Scan for the cell matching the given text and deliver its (x, y) coordinate at center. 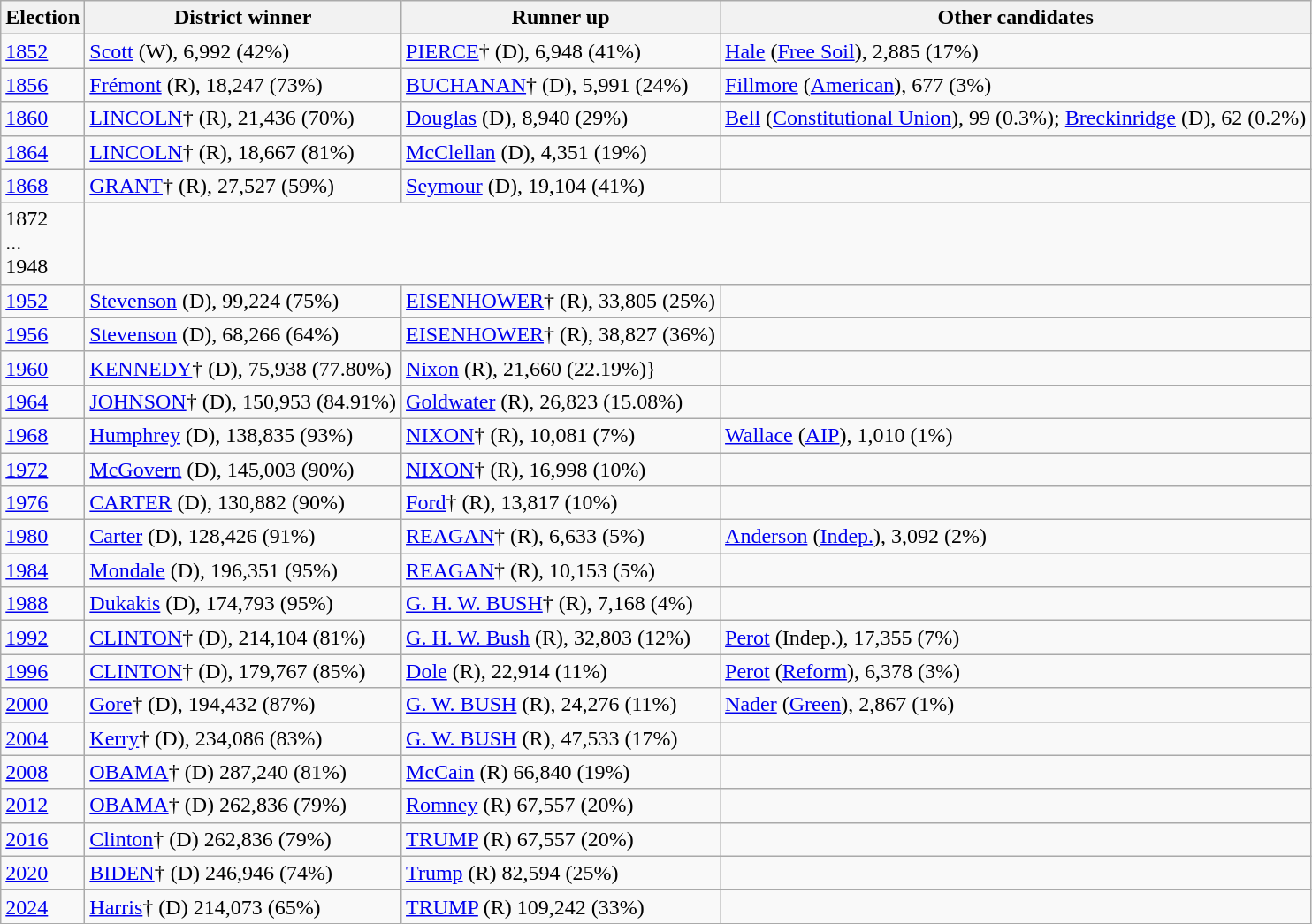
Clinton† (D) 262,836 (79%) (243, 839)
BIDEN† (D) 246,946 (74%) (243, 873)
2024 (42, 906)
Stevenson (D), 99,224 (75%) (243, 301)
Romney (R) 67,557 (20%) (561, 806)
LINCOLN† (R), 18,667 (81%) (243, 152)
Gore† (D), 194,432 (87%) (243, 705)
1864 (42, 152)
Bell (Constitutional Union), 99 (0.3%); Breckinridge (D), 62 (0.2%) (1016, 118)
OBAMA† (D) 287,240 (81%) (243, 772)
Dukakis (D), 174,793 (95%) (243, 604)
G. H. W. Bush (R), 32,803 (12%) (561, 638)
1856 (42, 85)
Trump (R) 82,594 (25%) (561, 873)
Perot (Indep.), 17,355 (7%) (1016, 638)
2016 (42, 839)
McClellan (D), 4,351 (19%) (561, 152)
REAGAN† (R), 6,633 (5%) (561, 537)
1868 (42, 186)
1976 (42, 503)
McCain (R) 66,840 (19%) (561, 772)
Fillmore (American), 677 (3%) (1016, 85)
Frémont (R), 18,247 (73%) (243, 85)
Anderson (Indep.), 3,092 (2%) (1016, 537)
McGovern (D), 145,003 (90%) (243, 470)
1964 (42, 401)
TRUMP (R) 109,242 (33%) (561, 906)
G. W. BUSH (R), 47,533 (17%) (561, 738)
Kerry† (D), 234,086 (83%) (243, 738)
Mondale (D), 196,351 (95%) (243, 570)
BUCHANAN† (D), 5,991 (24%) (561, 85)
Nader (Green), 2,867 (1%) (1016, 705)
G. W. BUSH (R), 24,276 (11%) (561, 705)
GRANT† (R), 27,527 (59%) (243, 186)
NIXON† (R), 10,081 (7%) (561, 435)
1980 (42, 537)
1988 (42, 604)
1968 (42, 435)
EISENHOWER† (R), 33,805 (25%) (561, 301)
2012 (42, 806)
PIERCE† (D), 6,948 (41%) (561, 51)
CLINTON† (D), 214,104 (81%) (243, 638)
Goldwater (R), 26,823 (15.08%) (561, 401)
Harris† (D) 214,073 (65%) (243, 906)
REAGAN† (R), 10,153 (5%) (561, 570)
Runner up (561, 18)
1984 (42, 570)
2000 (42, 705)
2004 (42, 738)
1960 (42, 368)
NIXON† (R), 16,998 (10%) (561, 470)
1996 (42, 671)
Other candidates (1016, 18)
Carter (D), 128,426 (91%) (243, 537)
1872...1948 (42, 243)
Hale (Free Soil), 2,885 (17%) (1016, 51)
2008 (42, 772)
EISENHOWER† (R), 38,827 (36%) (561, 334)
Humphrey (D), 138,835 (93%) (243, 435)
CARTER (D), 130,882 (90%) (243, 503)
1952 (42, 301)
JOHNSON† (D), 150,953 (84.91%) (243, 401)
1852 (42, 51)
Scott (W), 6,992 (42%) (243, 51)
Perot (Reform), 6,378 (3%) (1016, 671)
Seymour (D), 19,104 (41%) (561, 186)
KENNEDY† (D), 75,938 (77.80%) (243, 368)
2020 (42, 873)
Nixon (R), 21,660 (22.19%)} (561, 368)
Stevenson (D), 68,266 (64%) (243, 334)
G. H. W. BUSH† (R), 7,168 (4%) (561, 604)
Douglas (D), 8,940 (29%) (561, 118)
1860 (42, 118)
Dole (R), 22,914 (11%) (561, 671)
CLINTON† (D), 179,767 (85%) (243, 671)
District winner (243, 18)
TRUMP (R) 67,557 (20%) (561, 839)
Wallace (AIP), 1,010 (1%) (1016, 435)
Ford† (R), 13,817 (10%) (561, 503)
LINCOLN† (R), 21,436 (70%) (243, 118)
1972 (42, 470)
Election (42, 18)
1992 (42, 638)
1956 (42, 334)
OBAMA† (D) 262,836 (79%) (243, 806)
